For the text-containing cell, return its midpoint in (x, y) coordinate format. 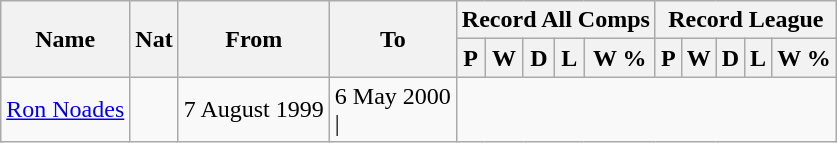
Ron Noades (66, 110)
Record All Comps (556, 20)
7 August 1999 (254, 110)
6 May 2000| (392, 110)
To (392, 39)
From (254, 39)
Record League (746, 20)
Nat (154, 39)
Name (66, 39)
